Determine the [X, Y] coordinate at the center of the cell enclosing the given text.  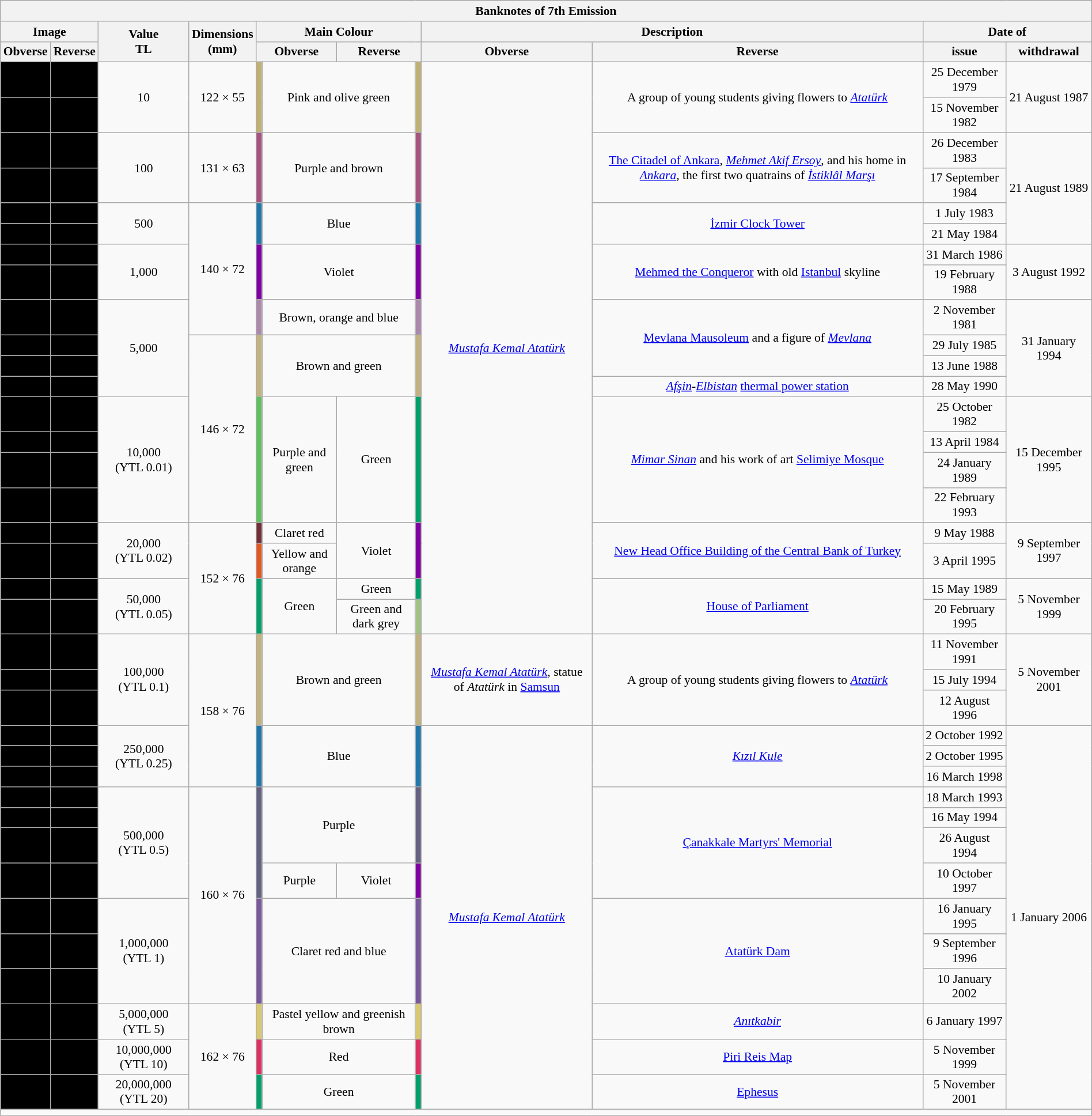
3 April 1995 [964, 561]
Kızıl Kule [757, 756]
100,000 (YTL 0.1) [144, 680]
162 × 76 [222, 1057]
Mimar Sinan and his work of art Selimiye Mosque [757, 460]
Piri Reis Map [757, 1057]
Description [673, 32]
Green and dark grey [377, 616]
İzmir Clock Tower [757, 224]
Anıtkabir [757, 1022]
15 December 1995 [1049, 460]
Purple and green [299, 460]
500 [144, 224]
11 November 1991 [964, 652]
issue [964, 52]
21 August 1989 [1049, 188]
Mevlana Mausoleum and a figure of Mevlana [757, 338]
500,000 (YTL 0.5) [144, 843]
Ephesus [757, 1092]
131 × 63 [222, 168]
Claret red and blue [339, 951]
Atatürk Dam [757, 951]
19 February 1988 [964, 282]
50,000 (YTL 0.05) [144, 606]
158 × 76 [222, 711]
Claret red [299, 534]
Main Colour [339, 32]
20 February 1995 [964, 616]
1,000 [144, 272]
16 January 1995 [964, 916]
House of Parliament [757, 606]
2 October 1992 [964, 736]
1,000,000 (YTL 1) [144, 951]
9 May 1988 [964, 534]
160 × 76 [222, 895]
15 November 1982 [964, 115]
Pastel yellow and greenish brown [339, 1022]
10 October 1997 [964, 880]
22 February 1993 [964, 505]
Brown, orange and blue [339, 318]
Red [339, 1057]
9 September 1997 [1049, 551]
Banknotes of 7th Emission [546, 11]
20,000 (YTL 0.02) [144, 551]
Image [50, 32]
9 September 1996 [964, 951]
10,000,000 (YTL 10) [144, 1057]
5,000,000 (YTL 5) [144, 1022]
20,000,000 (YTL 20) [144, 1092]
3 August 1992 [1049, 272]
29 July 1985 [964, 346]
The Citadel of Ankara, Mehmet Akif Ersoy, and his home in Ankara, the first two quatrains of İstiklâl Marşı [757, 168]
17 September 1984 [964, 186]
13 April 1984 [964, 442]
Date of [1007, 32]
2 October 1995 [964, 756]
28 May 1990 [964, 387]
13 June 1988 [964, 366]
26 December 1983 [964, 150]
5,000 [144, 349]
10 January 2002 [964, 986]
10 [144, 97]
ValueTL [144, 41]
withdrawal [1049, 52]
Çanakkale Martyrs' Memorial [757, 843]
10,000 (YTL 0.01) [144, 460]
15 May 1989 [964, 589]
Afşin-Elbistan thermal power station [757, 387]
140 × 72 [222, 270]
146 × 72 [222, 429]
1 January 2006 [1049, 917]
24 January 1989 [964, 470]
Dimensions(mm) [222, 41]
21 May 1984 [964, 234]
16 May 1994 [964, 818]
18 March 1993 [964, 797]
Yellow and orange [299, 561]
6 January 1997 [964, 1022]
Purple and brown [339, 168]
31 March 1986 [964, 255]
15 July 1994 [964, 680]
Pink and olive green [339, 97]
31 January 1994 [1049, 349]
152 × 76 [222, 579]
25 December 1979 [964, 80]
122 × 55 [222, 97]
21 August 1987 [1049, 97]
100 [144, 168]
26 August 1994 [964, 846]
12 August 1996 [964, 708]
16 March 1998 [964, 777]
New Head Office Building of the Central Bank of Turkey [757, 551]
2 November 1981 [964, 318]
Mehmed the Conqueror with old Istanbul skyline [757, 272]
1 July 1983 [964, 214]
250,000 (YTL 0.25) [144, 756]
25 October 1982 [964, 415]
Mustafa Kemal Atatürk, statue of Atatürk in Samsun [507, 680]
